Capture the cell that displays the provided text and extract its (x, y) central coordinate. 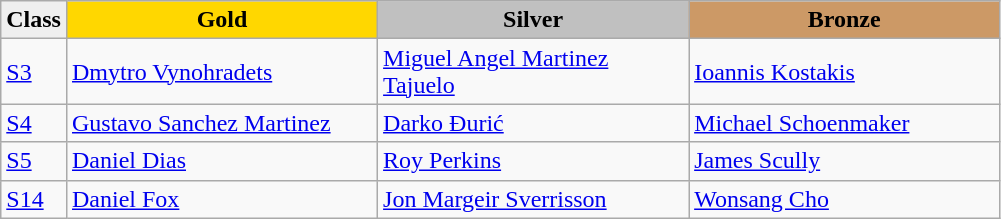
Silver (534, 20)
Miguel Angel Martinez Tajuelo (534, 72)
S3 (34, 72)
S4 (34, 123)
Jon Margeir Sverrisson (534, 199)
Gustavo Sanchez Martinez (222, 123)
James Scully (844, 161)
Ioannis Kostakis (844, 72)
Dmytro Vynohradets (222, 72)
S14 (34, 199)
Darko Đurić (534, 123)
Daniel Dias (222, 161)
Gold (222, 20)
Class (34, 20)
S5 (34, 161)
Daniel Fox (222, 199)
Wonsang Cho (844, 199)
Bronze (844, 20)
Michael Schoenmaker (844, 123)
Roy Perkins (534, 161)
